Scan for the cell matching the given text and deliver its [x, y] coordinate at center. 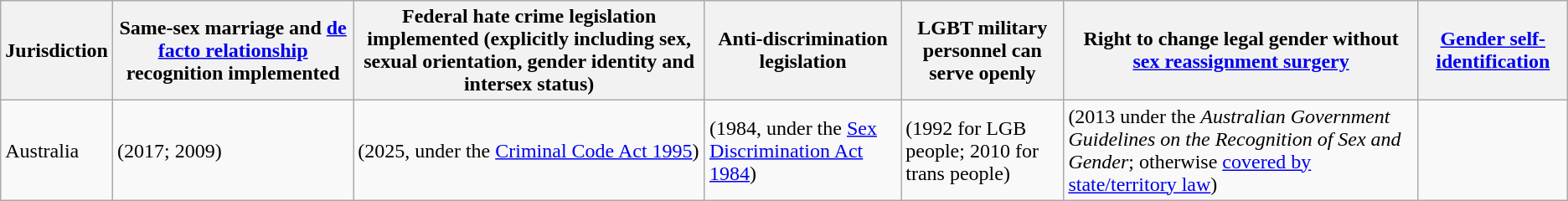
Jurisdiction [57, 50]
Anti-discrimination legislation [802, 50]
(2013 under the Australian Government Guidelines on the Recognition of Sex and Gender; otherwise covered by state/territory law) [1241, 151]
(1984, under the Sex Discrimination Act 1984) [802, 151]
Same-sex marriage and de facto relationship recognition implemented [233, 50]
(2017; 2009) [233, 151]
Federal hate crime legislation implemented (explicitly including sex, sexual orientation, gender identity and intersex status) [529, 50]
(2025, under the Criminal Code Act 1995) [529, 151]
(1992 for LGB people; 2010 for trans people) [983, 151]
Australia [57, 151]
Right to change legal gender without sex reassignment surgery [1241, 50]
LGBT military personnel can serve openly [983, 50]
Gender self-identification [1493, 50]
